Output the (X, Y) coordinate of the center of the cell containing the given text.  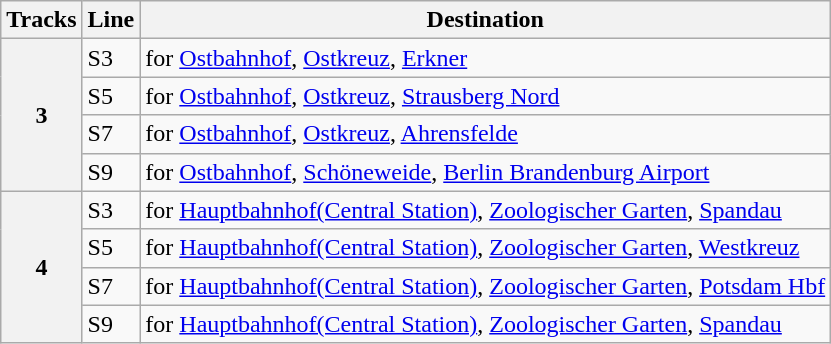
4 (42, 267)
3 (42, 115)
Line (111, 20)
Destination (486, 20)
for Ostbahnhof, Schöneweide, Berlin Brandenburg Airport (486, 172)
for Hauptbahnhof(Central Station), Zoologischer Garten, Westkreuz (486, 248)
for Ostbahnhof, Ostkreuz, Strausberg Nord (486, 96)
for Hauptbahnhof(Central Station), Zoologischer Garten, Potsdam Hbf (486, 286)
for Ostbahnhof, Ostkreuz, Erkner (486, 58)
for Ostbahnhof, Ostkreuz, Ahrensfelde (486, 134)
Tracks (42, 20)
